Find where the given text appears and provide that cell's center as [x, y] coordinate. 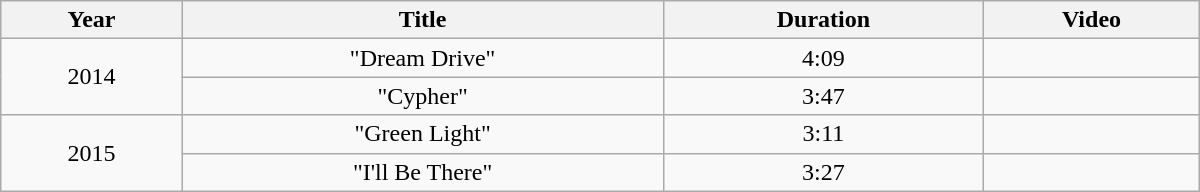
"I'll Be There" [422, 172]
4:09 [824, 58]
Video [1092, 20]
3:11 [824, 134]
2015 [92, 153]
2014 [92, 77]
3:27 [824, 172]
"Cypher" [422, 96]
Duration [824, 20]
"Dream Drive" [422, 58]
3:47 [824, 96]
"Green Light" [422, 134]
Title [422, 20]
Year [92, 20]
